Find where the given text appears and provide that cell's center as (x, y) coordinate. 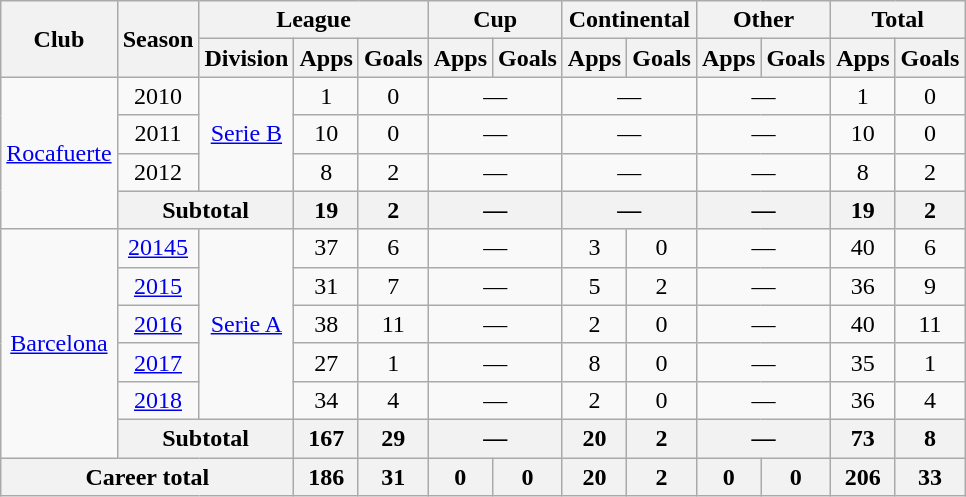
Cup (495, 20)
3 (594, 248)
37 (326, 248)
League (314, 20)
34 (326, 400)
Season (158, 39)
Serie B (246, 134)
2011 (158, 134)
38 (326, 324)
186 (326, 477)
2012 (158, 172)
167 (326, 438)
5 (594, 286)
2015 (158, 286)
29 (393, 438)
73 (863, 438)
206 (863, 477)
35 (863, 362)
9 (930, 286)
2017 (158, 362)
Division (246, 58)
7 (393, 286)
Barcelona (59, 343)
20145 (158, 248)
Serie A (246, 324)
33 (930, 477)
Club (59, 39)
Continental (629, 20)
27 (326, 362)
Career total (148, 477)
2010 (158, 96)
2016 (158, 324)
Other (763, 20)
2018 (158, 400)
Total (898, 20)
Rocafuerte (59, 153)
